Determine the [X, Y] coordinate at the center of the cell enclosing the given text.  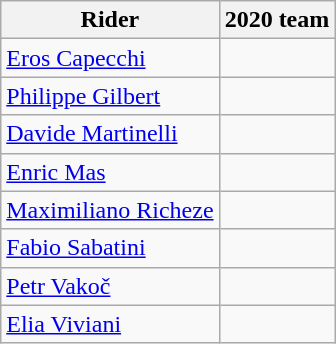
Fabio Sabatini [110, 248]
Davide Martinelli [110, 134]
Elia Viviani [110, 324]
2020 team [277, 20]
Enric Mas [110, 172]
Petr Vakoč [110, 286]
Rider [110, 20]
Philippe Gilbert [110, 96]
Maximiliano Richeze [110, 210]
Eros Capecchi [110, 58]
